Find where the given text appears and provide that cell's center as (x, y) coordinate. 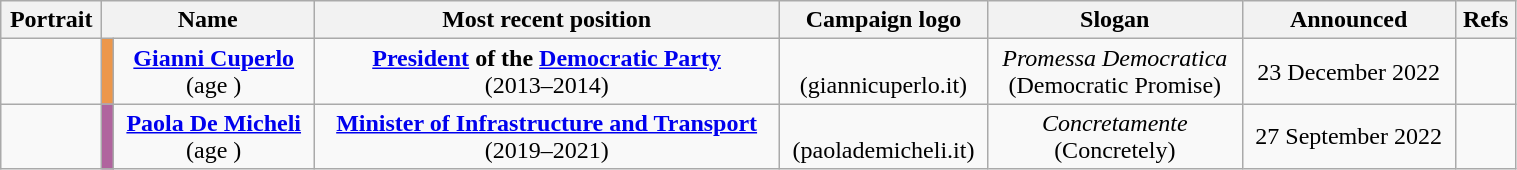
27 September 2022 (1348, 136)
Refs (1486, 20)
Concretamente(Concretely) (1114, 136)
Name (208, 20)
Most recent position (547, 20)
President of the Democratic Party(2013–2014) (547, 72)
Slogan (1114, 20)
Minister of Infrastructure and Transport(2019–2021) (547, 136)
(paolademicheli.it) (883, 136)
Promessa Democratica(Democratic Promise) (1114, 72)
(giannicuperlo.it) (883, 72)
Campaign logo (883, 20)
Portrait (52, 20)
Paola De Micheli(age ) (214, 136)
Announced (1348, 20)
Gianni Cuperlo(age ) (214, 72)
23 December 2022 (1348, 72)
